Capture the cell that displays the provided text and extract its [X, Y] central coordinate. 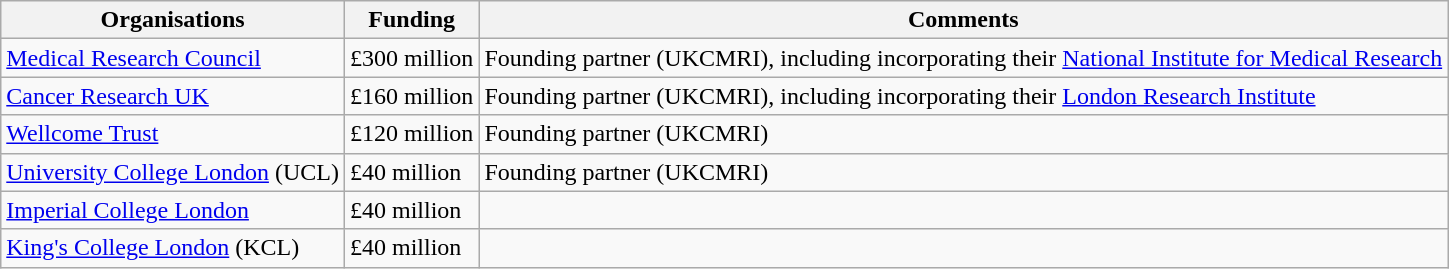
Founding partner (UKCMRI), including incorporating their London Research Institute [964, 96]
Organisations [173, 20]
£300 million [411, 58]
£120 million [411, 134]
Medical Research Council [173, 58]
£160 million [411, 96]
Cancer Research UK [173, 96]
Founding partner (UKCMRI), including incorporating their National Institute for Medical Research [964, 58]
Imperial College London [173, 210]
Comments [964, 20]
University College London (UCL) [173, 172]
Funding [411, 20]
King's College London (KCL) [173, 248]
Wellcome Trust [173, 134]
